Return [X, Y] of the center of cell containing provided text 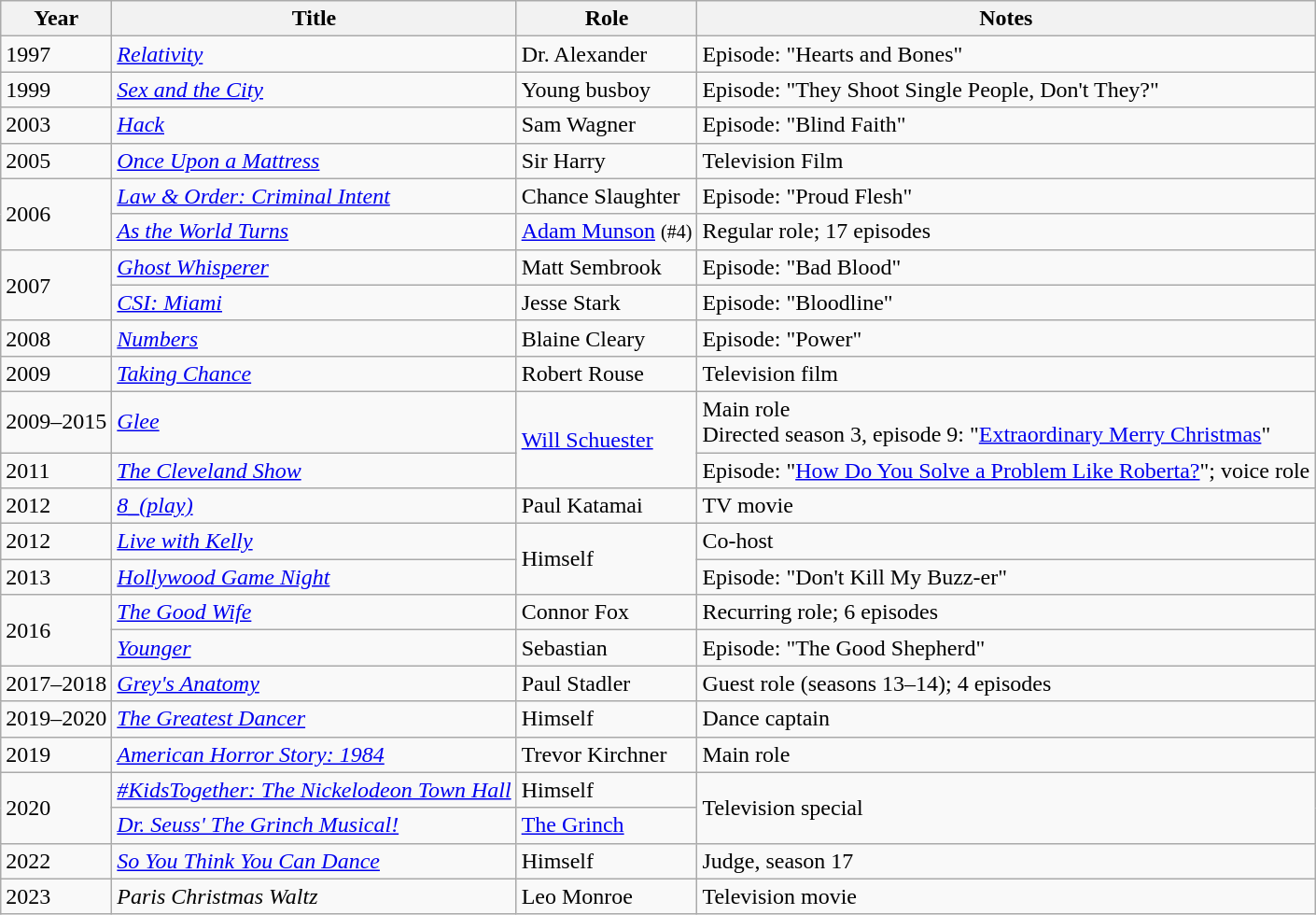
2020 [56, 808]
Trevor Kirchner [607, 754]
Leo Monroe [607, 896]
Television movie [1006, 896]
Dr. Seuss' The Grinch Musical! [314, 825]
Hack [314, 125]
Television Film [1006, 161]
2005 [56, 161]
Sam Wagner [607, 125]
Dance captain [1006, 719]
Will Schuester [607, 439]
1999 [56, 90]
As the World Turns [314, 232]
American Horror Story: 1984 [314, 754]
Live with Kelly [314, 542]
Co-host [1006, 542]
#KidsTogether: The Nickelodeon Town Hall [314, 790]
2016 [56, 630]
Numbers [314, 338]
2011 [56, 470]
2003 [56, 125]
2009–2015 [56, 422]
2017–2018 [56, 683]
1997 [56, 54]
Television special [1006, 808]
Episode: "They Shoot Single People, Don't They?" [1006, 90]
Once Upon a Mattress [314, 161]
Hollywood Game Night [314, 577]
CSI: Miami [314, 303]
Regular role; 17 episodes [1006, 232]
2007 [56, 285]
2019–2020 [56, 719]
Robert Rouse [607, 373]
Episode: "The Good Shepherd" [1006, 648]
2006 [56, 214]
The Good Wife [314, 612]
So You Think You Can Dance [314, 861]
Recurring role; 6 episodes [1006, 612]
Episode: "How Do You Solve a Problem Like Roberta?"; voice role [1006, 470]
2023 [56, 896]
Taking Chance [314, 373]
Sebastian [607, 648]
Title [314, 19]
Younger [314, 648]
The Cleveland Show [314, 470]
Sir Harry [607, 161]
Guest role (seasons 13–14); 4 episodes [1006, 683]
2019 [56, 754]
Paul Katamai [607, 506]
Episode: "Proud Flesh" [1006, 196]
Adam Munson (#4) [607, 232]
Episode: "Bad Blood" [1006, 267]
2022 [56, 861]
Ghost Whisperer [314, 267]
Notes [1006, 19]
Episode: "Hearts and Bones" [1006, 54]
Relativity [314, 54]
Sex and the City [314, 90]
Role [607, 19]
Law & Order: Criminal Intent [314, 196]
Chance Slaughter [607, 196]
2009 [56, 373]
Main roleDirected season 3, episode 9: "Extraordinary Merry Christmas" [1006, 422]
Paul Stadler [607, 683]
Paris Christmas Waltz [314, 896]
Episode: "Bloodline" [1006, 303]
Grey's Anatomy [314, 683]
Blaine Cleary [607, 338]
8_(play) [314, 506]
Connor Fox [607, 612]
Episode: "Blind Faith" [1006, 125]
2013 [56, 577]
Jesse Stark [607, 303]
TV movie [1006, 506]
The Grinch [607, 825]
Matt Sembrook [607, 267]
Judge, season 17 [1006, 861]
Main role [1006, 754]
Young busboy [607, 90]
Television film [1006, 373]
Dr. Alexander [607, 54]
Episode: "Power" [1006, 338]
Episode: "Don't Kill My Buzz-er" [1006, 577]
2008 [56, 338]
Year [56, 19]
The Greatest Dancer [314, 719]
Glee [314, 422]
